Output the [X, Y] coordinate of the center of the cell containing the given text.  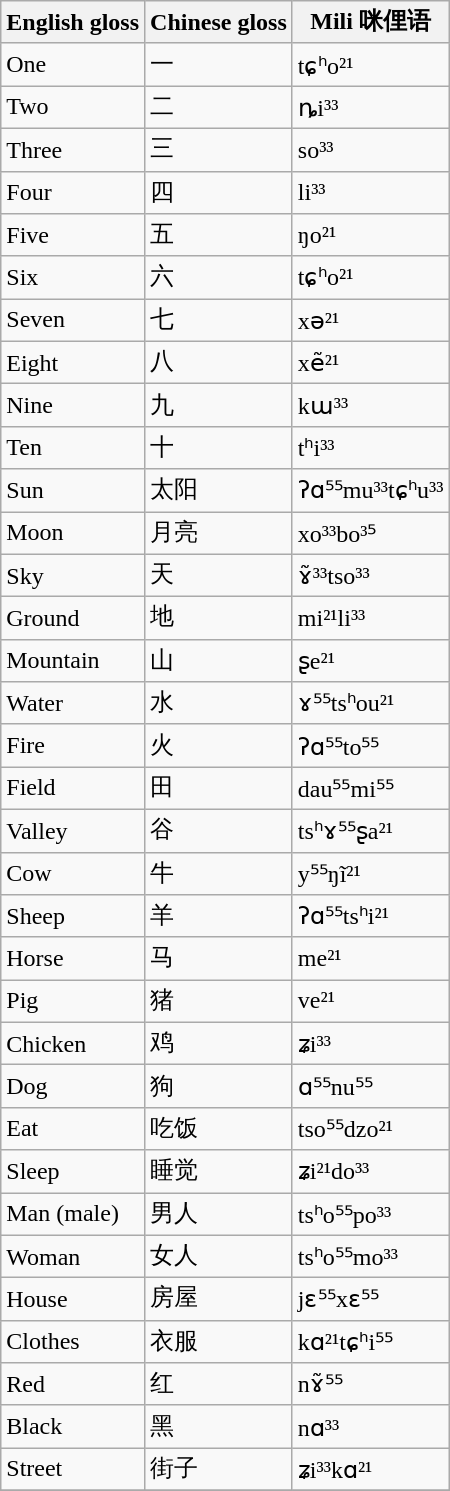
谷 [219, 830]
Three [73, 150]
Eat [73, 1128]
Six [73, 278]
House [73, 1300]
一 [219, 64]
Street [73, 1470]
水 [219, 704]
tso⁵⁵dzo²¹ [370, 1128]
睡觉 [219, 1172]
Ground [73, 618]
tsʰo⁵⁵po³³ [370, 1214]
牛 [219, 874]
Sheep [73, 916]
Water [73, 704]
猪 [219, 1002]
四 [219, 192]
Moon [73, 534]
马 [219, 958]
Mili 咪俚语 [370, 22]
男人 [219, 1214]
Clothes [73, 1342]
mi²¹li³³ [370, 618]
ȵi³³ [370, 108]
七 [219, 320]
吃饭 [219, 1128]
Nine [73, 406]
衣服 [219, 1342]
红 [219, 1384]
dau⁵⁵mi⁵⁵ [370, 788]
xo³³bo³⁵ [370, 534]
二 [219, 108]
me²¹ [370, 958]
ʑi³³kɑ²¹ [370, 1470]
One [73, 64]
English gloss [73, 22]
Dog [73, 1086]
Chicken [73, 1044]
so³³ [370, 150]
黑 [219, 1426]
Mountain [73, 660]
ŋo²¹ [370, 236]
ɑ⁵⁵nu⁵⁵ [370, 1086]
xə²¹ [370, 320]
火 [219, 746]
li³³ [370, 192]
五 [219, 236]
Four [73, 192]
十 [219, 448]
jɛ⁵⁵xɛ⁵⁵ [370, 1300]
街子 [219, 1470]
天 [219, 576]
Pig [73, 1002]
Seven [73, 320]
地 [219, 618]
Eight [73, 362]
ʔɑ⁵⁵mu³³tɕʰu³³ [370, 490]
羊 [219, 916]
tsʰɤ⁵⁵ʂa²¹ [370, 830]
Ten [73, 448]
山 [219, 660]
Red [73, 1384]
nɤ̃⁵⁵ [370, 1384]
六 [219, 278]
Sleep [73, 1172]
ʂe²¹ [370, 660]
Chinese gloss [219, 22]
ʑi³³ [370, 1044]
Two [73, 108]
ʑi²¹do³³ [370, 1172]
Sun [73, 490]
狗 [219, 1086]
九 [219, 406]
Sky [73, 576]
tʰi³³ [370, 448]
Cow [73, 874]
xẽ²¹ [370, 362]
Woman [73, 1256]
Horse [73, 958]
y⁵⁵ŋĩ²¹ [370, 874]
nɑ³³ [370, 1426]
Man (male) [73, 1214]
八 [219, 362]
月亮 [219, 534]
ʔɑ⁵⁵to⁵⁵ [370, 746]
Valley [73, 830]
Field [73, 788]
三 [219, 150]
ɤ⁵⁵tsʰou²¹ [370, 704]
Fire [73, 746]
Black [73, 1426]
鸡 [219, 1044]
tsʰo⁵⁵mo³³ [370, 1256]
ɤ̃³³tso³³ [370, 576]
太阳 [219, 490]
ve²¹ [370, 1002]
kɯ³³ [370, 406]
田 [219, 788]
房屋 [219, 1300]
Five [73, 236]
女人 [219, 1256]
ʔɑ⁵⁵tsʰi²¹ [370, 916]
kɑ²¹tɕʰi⁵⁵ [370, 1342]
